Detect which cell encompasses the target text, then output its (x, y) center coordinate. 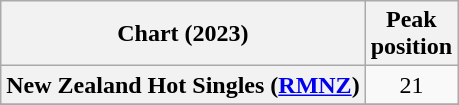
Chart (2023) (183, 34)
21 (411, 85)
New Zealand Hot Singles (RMNZ) (183, 85)
Peakposition (411, 34)
